For the text-containing cell, return its midpoint in [x, y] coordinate format. 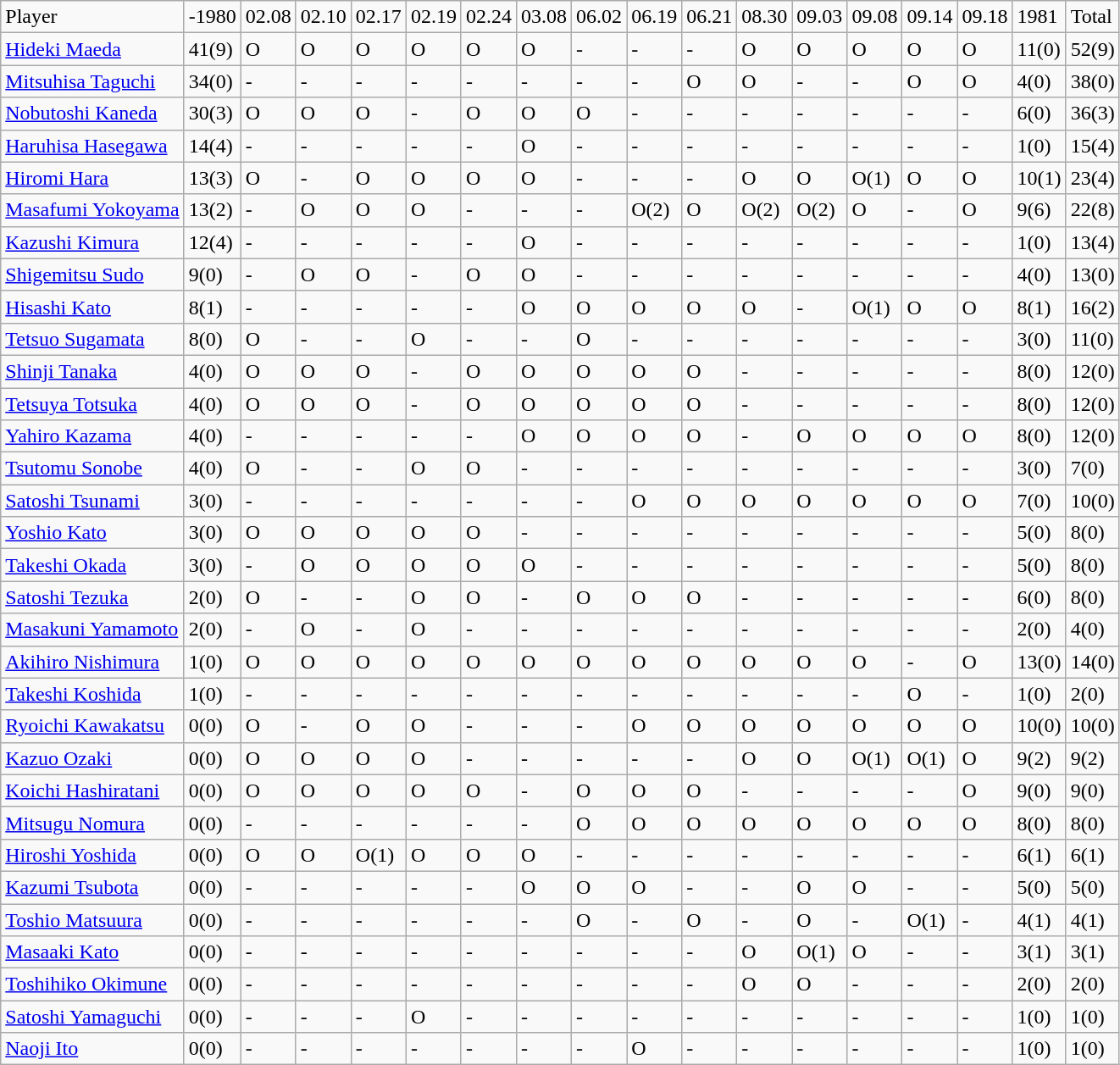
Naoji Ito [92, 1049]
Takeshi Koshida [92, 694]
14(4) [212, 146]
Kazushi Kimura [92, 242]
09.08 [874, 17]
-1980 [212, 17]
13(2) [212, 210]
06.21 [710, 17]
Nobutoshi Kaneda [92, 114]
1981 [1039, 17]
34(0) [212, 81]
09.18 [984, 17]
14(0) [1093, 662]
38(0) [1093, 81]
Hideki Maeda [92, 49]
02.08 [268, 17]
Ryoichi Kawakatsu [92, 726]
02.17 [378, 17]
22(8) [1093, 210]
Mitsugu Nomura [92, 823]
Tetsuya Totsuka [92, 404]
06.19 [654, 17]
Tetsuo Sugamata [92, 339]
09.03 [820, 17]
02.10 [324, 17]
Yoshio Kato [92, 533]
Shigemitsu Sudo [92, 275]
03.08 [544, 17]
Akihiro Nishimura [92, 662]
Toshio Matsuura [92, 919]
23(4) [1093, 178]
12(4) [212, 242]
Masafumi Yokoyama [92, 210]
36(3) [1093, 114]
52(9) [1093, 49]
Hiromi Hara [92, 178]
Masakuni Yamamoto [92, 630]
13(4) [1093, 242]
02.19 [434, 17]
Satoshi Yamaguchi [92, 1017]
30(3) [212, 114]
09.14 [930, 17]
02.24 [488, 17]
Kazumi Tsubota [92, 887]
Hisashi Kato [92, 307]
Takeshi Okada [92, 565]
16(2) [1093, 307]
06.02 [600, 17]
Kazuo Ozaki [92, 758]
Masaaki Kato [92, 952]
08.30 [764, 17]
Tsutomu Sonobe [92, 469]
13(3) [212, 178]
15(4) [1093, 146]
41(9) [212, 49]
Shinji Tanaka [92, 371]
Koichi Hashiratani [92, 790]
Satoshi Tsunami [92, 501]
Yahiro Kazama [92, 436]
Toshihiko Okimune [92, 985]
Total [1093, 17]
Mitsuhisa Taguchi [92, 81]
Player [92, 17]
9(6) [1039, 210]
Haruhisa Hasegawa [92, 146]
Hiroshi Yoshida [92, 855]
10(1) [1039, 178]
Satoshi Tezuka [92, 597]
